Return the (X, Y) coordinate for the center point of the cell that contains the specified text.  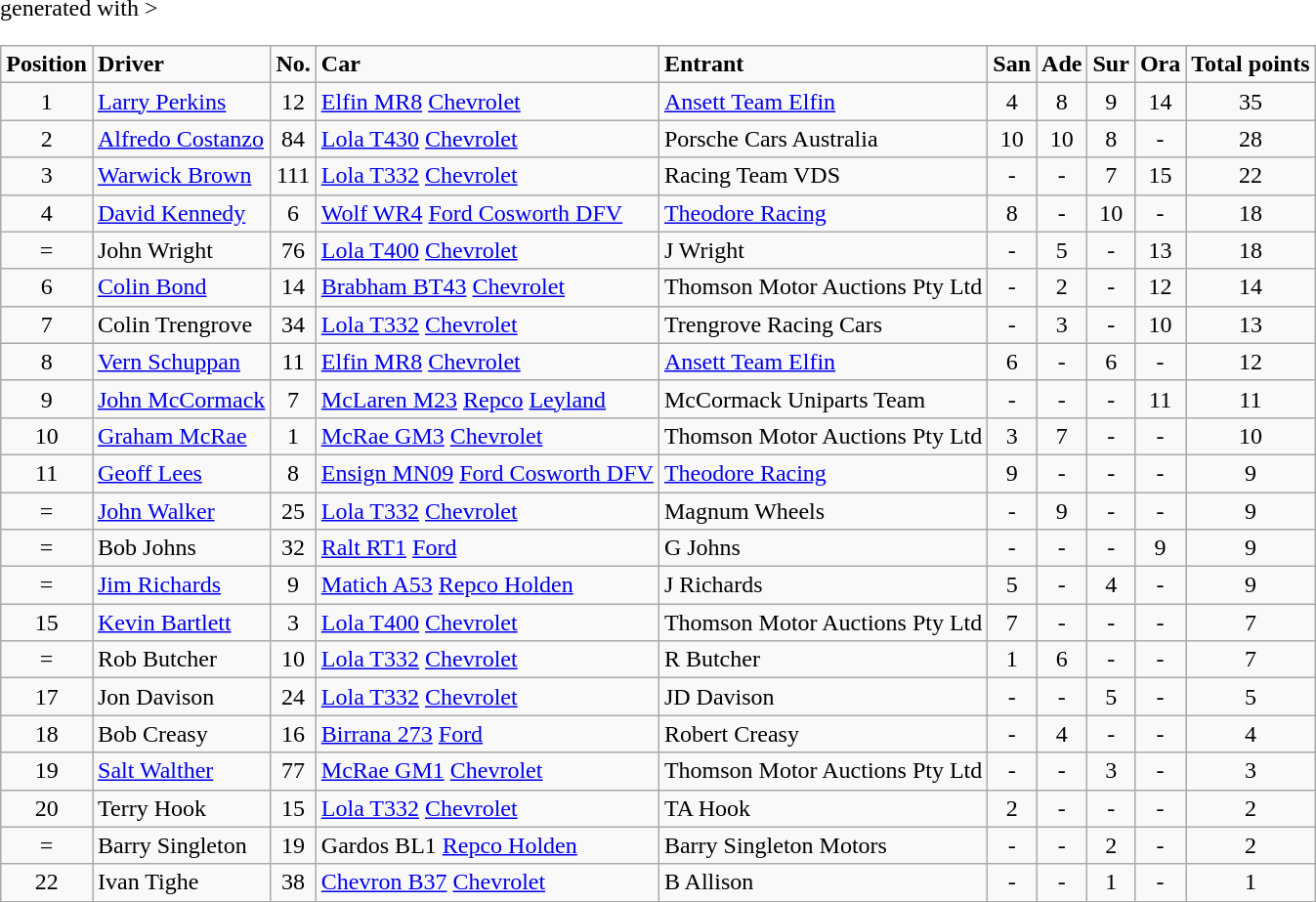
Jim Richards (181, 585)
20 (47, 808)
Colin Bond (181, 287)
TA Hook (823, 808)
Chevron B37 Chevrolet (487, 882)
Warwick Brown (181, 176)
Matich A53 Repco Holden (487, 585)
Wolf WR4 Ford Cosworth DFV (487, 213)
32 (293, 548)
Ora (1160, 64)
G Johns (823, 548)
Kevin Bartlett (181, 623)
San (1012, 64)
28 (1251, 139)
Car (487, 64)
McLaren M23 Repco Leyland (487, 399)
Trengrove Racing Cars (823, 324)
Ensign MN09 Ford Cosworth DFV (487, 473)
Graham McRae (181, 436)
17 (47, 697)
Position (47, 64)
24 (293, 697)
77 (293, 771)
J Richards (823, 585)
David Kennedy (181, 213)
Barry Singleton (181, 845)
Entrant (823, 64)
38 (293, 882)
McRae GM3 Chevrolet (487, 436)
Ivan Tighe (181, 882)
Terry Hook (181, 808)
76 (293, 250)
Rob Butcher (181, 660)
Jon Davison (181, 697)
Lola T430 Chevrolet (487, 139)
Ralt RT1 Ford (487, 548)
Porsche Cars Australia (823, 139)
Alfredo Costanzo (181, 139)
McCormack Uniparts Team (823, 399)
Bob Creasy (181, 734)
Magnum Wheels (823, 511)
Geoff Lees (181, 473)
Salt Walther (181, 771)
B Allison (823, 882)
111 (293, 176)
Sur (1111, 64)
John McCormack (181, 399)
35 (1251, 102)
Brabham BT43 Chevrolet (487, 287)
Ade (1062, 64)
No. (293, 64)
Larry Perkins (181, 102)
16 (293, 734)
Vern Schuppan (181, 362)
Barry Singleton Motors (823, 845)
Racing Team VDS (823, 176)
Robert Creasy (823, 734)
Gardos BL1 Repco Holden (487, 845)
25 (293, 511)
34 (293, 324)
J Wright (823, 250)
JD Davison (823, 697)
Birrana 273 Ford (487, 734)
R Butcher (823, 660)
McRae GM1 Chevrolet (487, 771)
Total points (1251, 64)
Driver (181, 64)
Colin Trengrove (181, 324)
John Wright (181, 250)
Bob Johns (181, 548)
John Walker (181, 511)
84 (293, 139)
